Identify which cell holds the provided text, then report its [x, y] central coordinate. 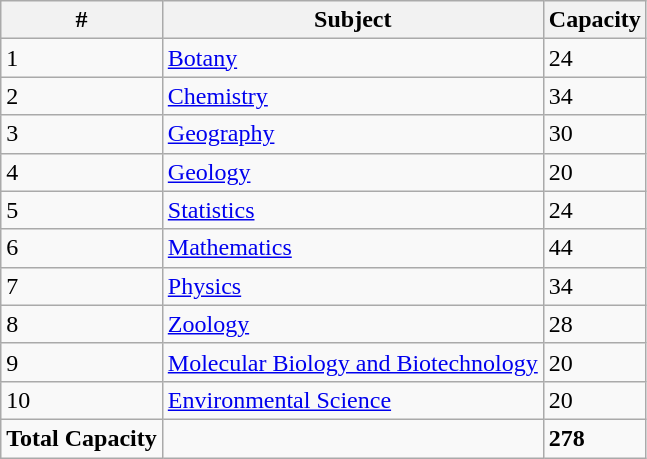
30 [594, 134]
44 [594, 248]
3 [82, 134]
Zoology [352, 324]
Chemistry [352, 96]
Geology [352, 172]
5 [82, 210]
Environmental Science [352, 400]
4 [82, 172]
Physics [352, 286]
# [82, 20]
Total Capacity [82, 438]
9 [82, 362]
Capacity [594, 20]
Mathematics [352, 248]
Subject [352, 20]
8 [82, 324]
10 [82, 400]
28 [594, 324]
Molecular Biology and Biotechnology [352, 362]
2 [82, 96]
7 [82, 286]
278 [594, 438]
Statistics [352, 210]
Botany [352, 58]
6 [82, 248]
1 [82, 58]
Geography [352, 134]
